Pinpoint the cell where the given text exists, returning its [X, Y] midpoint coordinate. 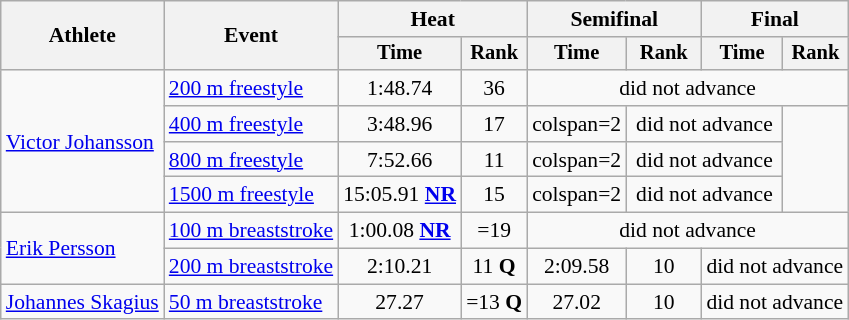
Athlete [82, 36]
27.02 [576, 302]
1:00.08 NR [400, 231]
15 [494, 195]
Victor Johansson [82, 141]
Johannes Skagius [82, 302]
200 m breaststroke [251, 267]
3:48.96 [400, 124]
Final [774, 19]
27.27 [400, 302]
=13 Q [494, 302]
1:48.74 [400, 88]
1500 m freestyle [251, 195]
11 Q [494, 267]
Semifinal [614, 19]
800 m freestyle [251, 160]
Heat [432, 19]
17 [494, 124]
36 [494, 88]
200 m freestyle [251, 88]
100 m breaststroke [251, 231]
Event [251, 36]
Erik Persson [82, 248]
2:09.58 [576, 267]
11 [494, 160]
=19 [494, 231]
15:05.91 NR [400, 195]
2:10.21 [400, 267]
400 m freestyle [251, 124]
7:52.66 [400, 160]
50 m breaststroke [251, 302]
